Determine the (X, Y) coordinate at the center of the cell enclosing the given text.  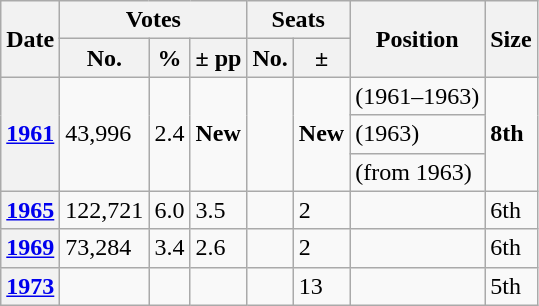
6.0 (170, 210)
3.5 (218, 210)
2.4 (170, 134)
Size (511, 39)
1969 (30, 248)
73,284 (104, 248)
Seats (298, 20)
13 (321, 286)
1965 (30, 210)
(from 1963) (418, 172)
(1963) (418, 134)
Position (418, 39)
1973 (30, 286)
5th (511, 286)
Date (30, 39)
(1961–1963) (418, 96)
8th (511, 134)
3.4 (170, 248)
% (170, 58)
1961 (30, 134)
± pp (218, 58)
43,996 (104, 134)
Votes (154, 20)
122,721 (104, 210)
± (321, 58)
2.6 (218, 248)
